Scan for the cell matching the given text and deliver its (x, y) coordinate at center. 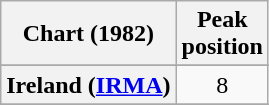
Chart (1982) (88, 34)
Peakposition (222, 34)
8 (222, 85)
Ireland (IRMA) (88, 85)
